Scan for the cell matching the given text and deliver its (X, Y) coordinate at center. 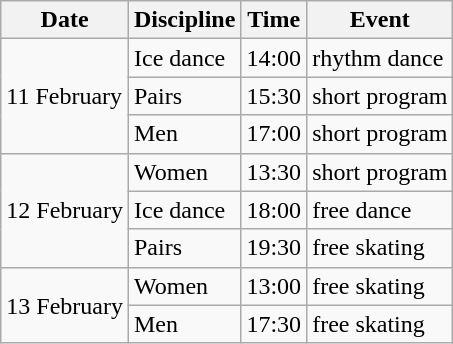
14:00 (274, 58)
rhythm dance (380, 58)
free dance (380, 210)
Discipline (184, 20)
13:30 (274, 172)
Event (380, 20)
13:00 (274, 286)
12 February (65, 210)
18:00 (274, 210)
17:00 (274, 134)
Date (65, 20)
13 February (65, 305)
19:30 (274, 248)
11 February (65, 96)
Time (274, 20)
17:30 (274, 324)
15:30 (274, 96)
